Locate the cell with the specified text and output its (X, Y) center coordinate. 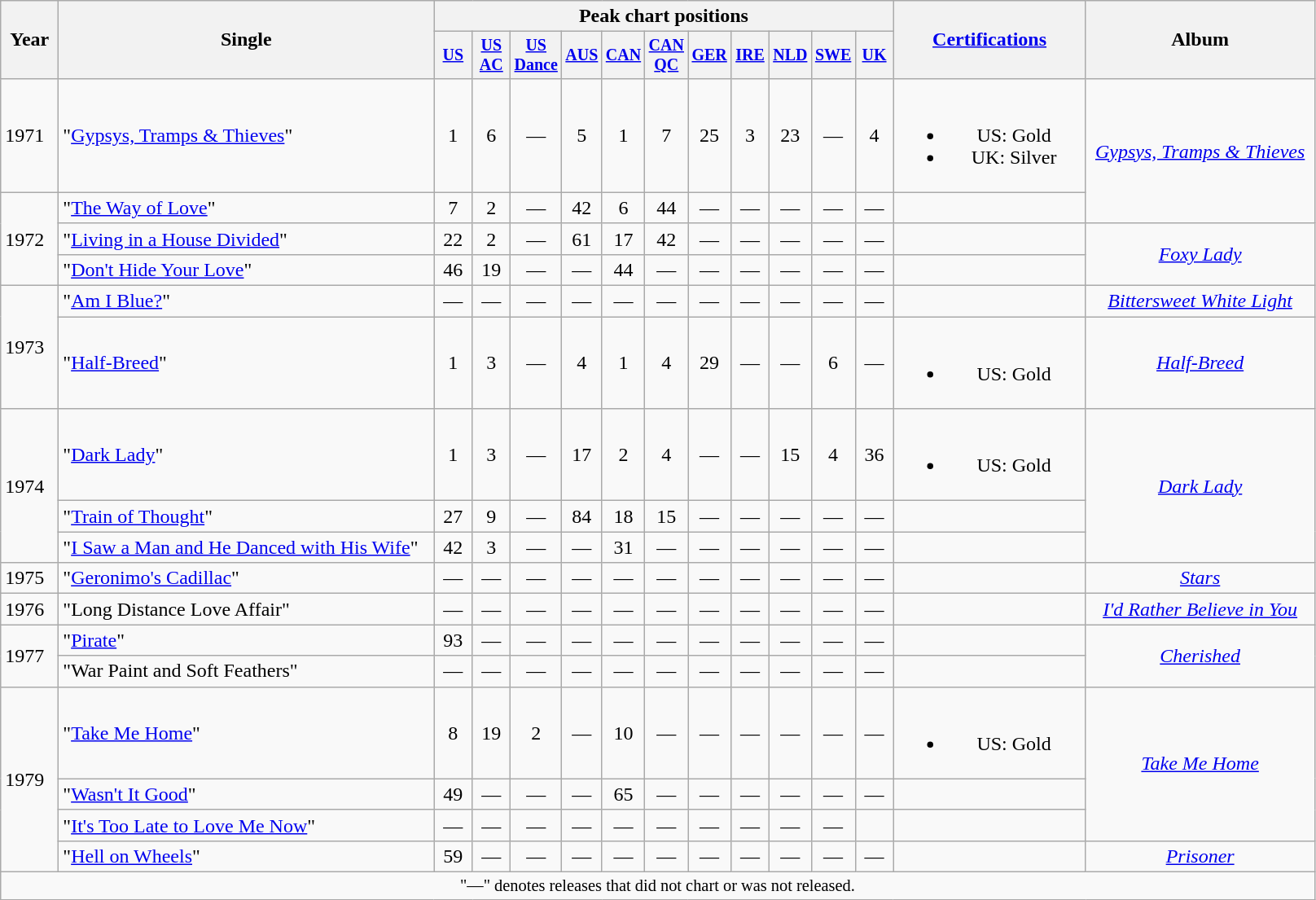
36 (875, 454)
"Geronimo's Cadillac" (246, 578)
8 (453, 733)
"Living in a House Divided" (246, 239)
61 (581, 239)
Certifications (989, 40)
Stars (1200, 578)
"Dark Lady" (246, 454)
"I Saw a Man and He Danced with His Wife" (246, 547)
"Wasn't It Good" (246, 794)
25 (710, 135)
"Hell on Wheels" (246, 856)
"Long Distance Love Affair" (246, 609)
"The Way of Love" (246, 208)
1974 (29, 485)
Bittersweet White Light (1200, 301)
Cherished (1200, 656)
Peak chart positions (664, 16)
"Gypsys, Tramps & Thieves" (246, 135)
CANQC (666, 55)
CAN (624, 55)
"Pirate" (246, 640)
1976 (29, 609)
Dark Lady (1200, 485)
9 (492, 516)
UK (875, 55)
49 (453, 794)
65 (624, 794)
46 (453, 270)
GER (710, 55)
"—" denotes releases that did not chart or was not released. (658, 885)
US: GoldUK: Silver (989, 135)
Single (246, 40)
Album (1200, 40)
I'd Rather Believe in You (1200, 609)
5 (581, 135)
1973 (29, 347)
18 (624, 516)
Year (29, 40)
"War Paint and Soft Feathers" (246, 671)
Take Me Home (1200, 764)
29 (710, 363)
US AC (492, 55)
1977 (29, 656)
"Am I Blue?" (246, 301)
23 (790, 135)
10 (624, 733)
"Train of Thought" (246, 516)
"Take Me Home" (246, 733)
US Dance (536, 55)
Foxy Lady (1200, 254)
"Don't Hide Your Love" (246, 270)
"It's Too Late to Love Me Now" (246, 825)
59 (453, 856)
93 (453, 640)
Gypsys, Tramps & Thieves (1200, 151)
SWE (833, 55)
84 (581, 516)
Half-Breed (1200, 363)
Prisoner (1200, 856)
1979 (29, 779)
AUS (581, 55)
IRE (749, 55)
US (453, 55)
1975 (29, 578)
27 (453, 516)
31 (624, 547)
1972 (29, 239)
1971 (29, 135)
"Half-Breed" (246, 363)
22 (453, 239)
NLD (790, 55)
